Find where the given text appears and provide that cell's center as [x, y] coordinate. 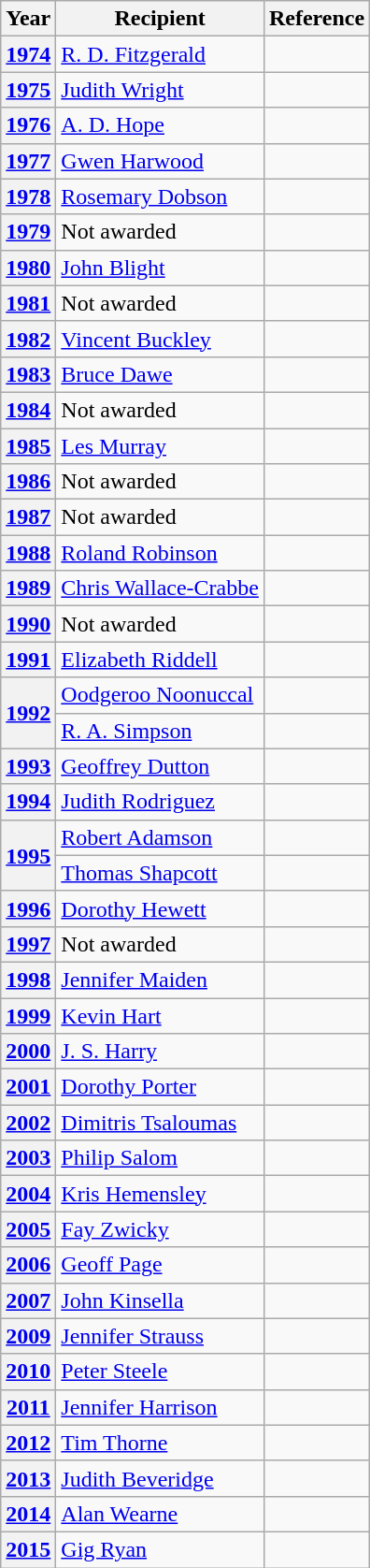
Philip Salom [161, 1158]
2006 [28, 1265]
Fay Zwicky [161, 1229]
Recipient [161, 19]
1985 [28, 446]
1998 [28, 980]
1984 [28, 410]
Chris Wallace-Crabbe [161, 588]
1976 [28, 125]
J. S. Harry [161, 1052]
2013 [28, 1478]
Gig Ryan [161, 1549]
1994 [28, 802]
1981 [28, 303]
Jennifer Strauss [161, 1336]
Roland Robinson [161, 553]
Peter Steele [161, 1372]
Bruce Dawe [161, 374]
1982 [28, 339]
1979 [28, 232]
1988 [28, 553]
Dimitris Tsaloumas [161, 1123]
Rosemary Dobson [161, 196]
Robert Adamson [161, 837]
2014 [28, 1514]
1987 [28, 517]
Tim Thorne [161, 1443]
2003 [28, 1158]
A. D. Hope [161, 125]
Jennifer Maiden [161, 980]
1978 [28, 196]
Dorothy Hewett [161, 908]
Geoffrey Dutton [161, 766]
Judith Wright [161, 90]
1980 [28, 268]
2010 [28, 1372]
Kevin Hart [161, 1015]
1977 [28, 161]
Vincent Buckley [161, 339]
1990 [28, 624]
R. D. Fitzgerald [161, 54]
Jennifer Harrison [161, 1407]
Les Murray [161, 446]
1997 [28, 944]
2007 [28, 1300]
Judith Rodriguez [161, 802]
Alan Wearne [161, 1514]
John Blight [161, 268]
1993 [28, 766]
Dorothy Porter [161, 1087]
1975 [28, 90]
Reference [316, 19]
Judith Beveridge [161, 1478]
1983 [28, 374]
2000 [28, 1052]
2012 [28, 1443]
1995 [28, 855]
1986 [28, 482]
1992 [28, 713]
2001 [28, 1087]
Geoff Page [161, 1265]
R. A. Simpson [161, 731]
Thomas Shapcott [161, 873]
1999 [28, 1015]
2011 [28, 1407]
1989 [28, 588]
1996 [28, 908]
Gwen Harwood [161, 161]
Elizabeth Riddell [161, 660]
Oodgeroo Noonuccal [161, 695]
2005 [28, 1229]
Kris Hemensley [161, 1194]
1991 [28, 660]
2009 [28, 1336]
John Kinsella [161, 1300]
1974 [28, 54]
2015 [28, 1549]
2004 [28, 1194]
2002 [28, 1123]
Year [28, 19]
